Capture the cell that displays the provided text and extract its [x, y] central coordinate. 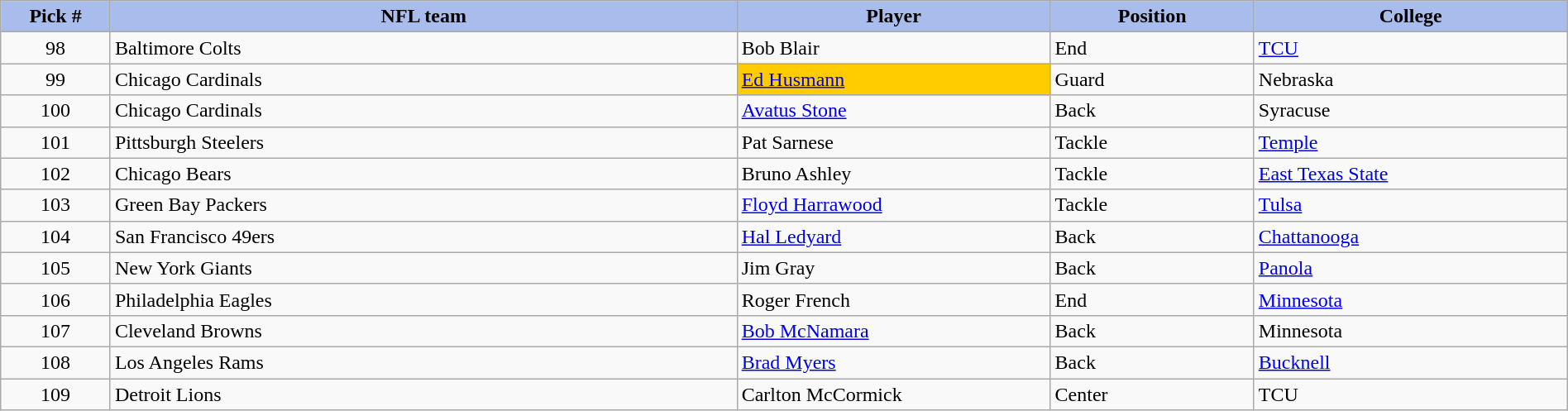
Syracuse [1411, 111]
Cleveland Browns [423, 331]
Baltimore Colts [423, 48]
Pick # [56, 17]
Detroit Lions [423, 394]
Bob McNamara [893, 331]
College [1411, 17]
102 [56, 174]
Avatus Stone [893, 111]
East Texas State [1411, 174]
Philadelphia Eagles [423, 299]
Panola [1411, 268]
Chattanooga [1411, 237]
Floyd Harrawood [893, 205]
Bucknell [1411, 362]
104 [56, 237]
Roger French [893, 299]
103 [56, 205]
99 [56, 79]
Ed Husmann [893, 79]
98 [56, 48]
San Francisco 49ers [423, 237]
101 [56, 142]
105 [56, 268]
106 [56, 299]
Carlton McCormick [893, 394]
Nebraska [1411, 79]
Pittsburgh Steelers [423, 142]
107 [56, 331]
New York Giants [423, 268]
Tulsa [1411, 205]
Brad Myers [893, 362]
Jim Gray [893, 268]
Player [893, 17]
Pat Sarnese [893, 142]
Temple [1411, 142]
NFL team [423, 17]
Chicago Bears [423, 174]
Bruno Ashley [893, 174]
Green Bay Packers [423, 205]
Center [1152, 394]
108 [56, 362]
109 [56, 394]
Hal Ledyard [893, 237]
Bob Blair [893, 48]
Guard [1152, 79]
100 [56, 111]
Position [1152, 17]
Los Angeles Rams [423, 362]
